Scan for the cell matching the given text and deliver its (x, y) coordinate at center. 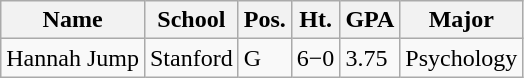
School (191, 20)
6−0 (316, 58)
G (264, 58)
Pos. (264, 20)
Ht. (316, 20)
Major (462, 20)
GPA (370, 20)
Psychology (462, 58)
Stanford (191, 58)
Name (73, 20)
3.75 (370, 58)
Hannah Jump (73, 58)
